Find where the given text appears and provide that cell's center as [x, y] coordinate. 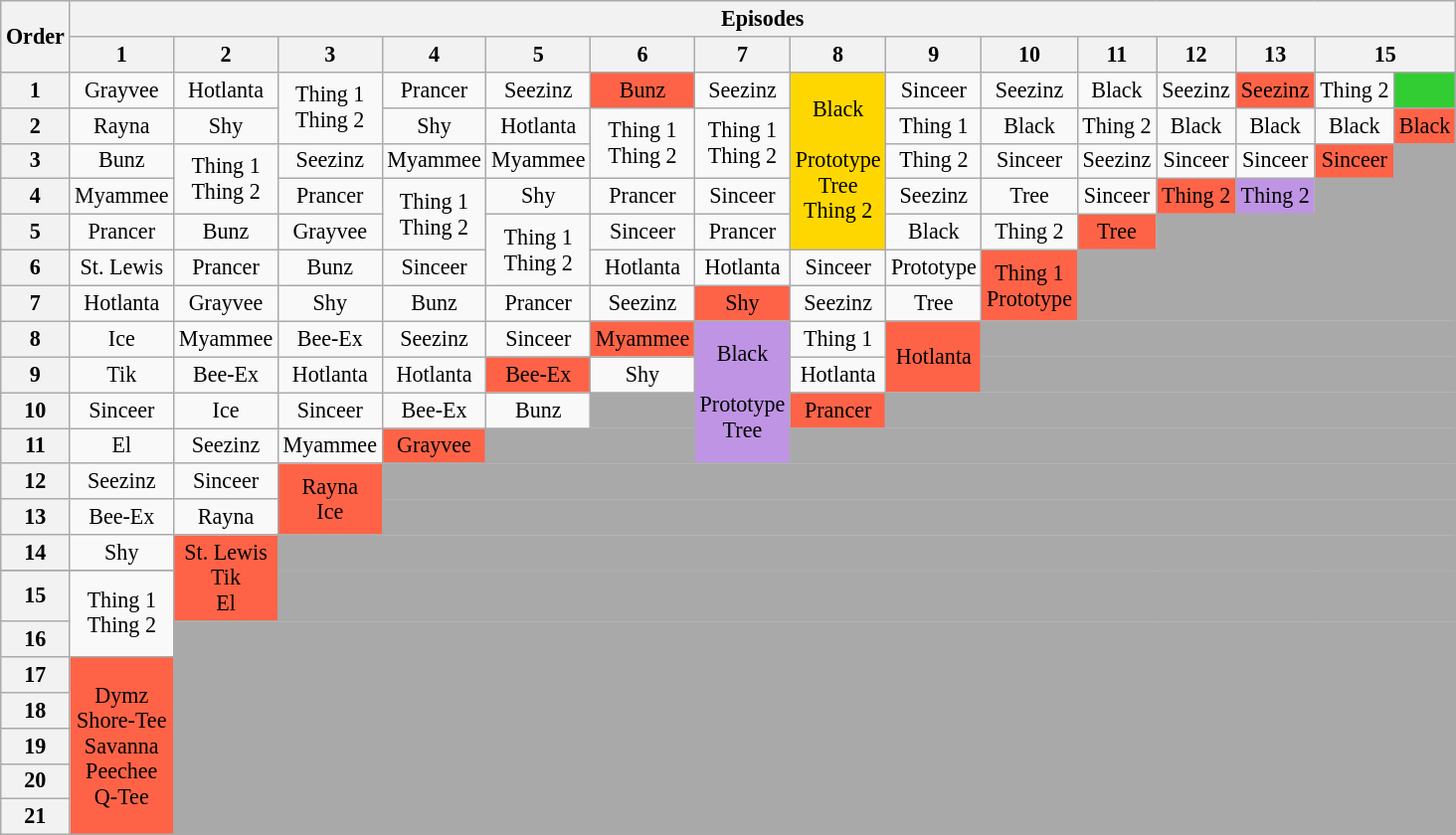
18 [36, 710]
BlackPrototypeTree [742, 392]
Prototype [934, 267]
Tik [121, 375]
20 [36, 781]
16 [36, 638]
St. LewisTikEl [227, 579]
RaynaIce [330, 499]
St. Lewis [121, 267]
El [121, 445]
Thing 1Prototype [1029, 285]
14 [36, 553]
BlackPrototypeTreeThing 2 [838, 161]
19 [36, 746]
21 [36, 817]
17 [36, 674]
Episodes [763, 18]
Order [36, 36]
DymzShore-TeeSavannaPeecheeQ-Tee [121, 746]
